Detect which cell encompasses the target text, then output its (X, Y) center coordinate. 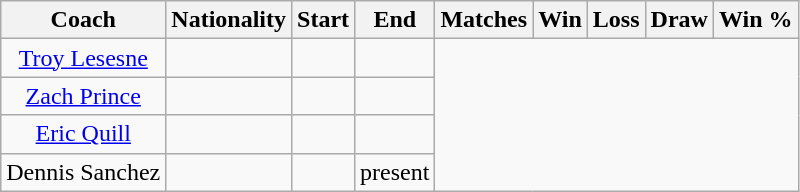
Troy Lesesne (84, 58)
Coach (84, 20)
Nationality (229, 20)
Dennis Sanchez (84, 172)
present (395, 172)
Win % (756, 20)
Zach Prince (84, 96)
End (395, 20)
Start (324, 20)
Eric Quill (84, 134)
Matches (484, 20)
Draw (679, 20)
Win (560, 20)
Loss (616, 20)
